Scan for the cell matching the given text and deliver its [x, y] coordinate at center. 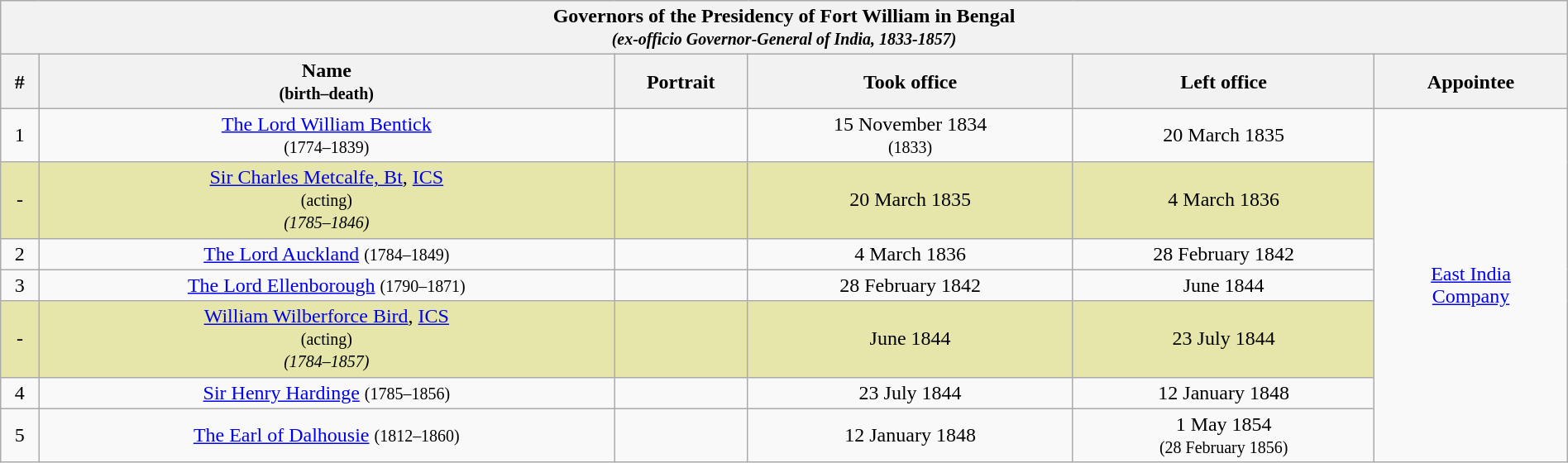
3 [20, 285]
The Lord Ellenborough (1790–1871) [327, 285]
The Earl of Dalhousie (1812–1860) [327, 435]
5 [20, 435]
Name(birth–death) [327, 81]
The Lord Auckland (1784–1849) [327, 254]
Portrait [681, 81]
4 [20, 393]
Left office [1223, 81]
# [20, 81]
The Lord William Bentick(1774–1839) [327, 136]
Appointee [1470, 81]
2 [20, 254]
Sir Henry Hardinge (1785–1856) [327, 393]
William Wilberforce Bird, ICS(acting)(1784–1857) [327, 339]
15 November 1834(1833) [911, 136]
Governors of the Presidency of Fort William in Bengal(ex-officio Governor-General of India, 1833-1857) [784, 28]
Took office [911, 81]
1 [20, 136]
1 May 1854(28 February 1856) [1223, 435]
East IndiaCompany [1470, 285]
Sir Charles Metcalfe, Bt, ICS(acting)(1785–1846) [327, 200]
